Find where the given text appears and provide that cell's center as (x, y) coordinate. 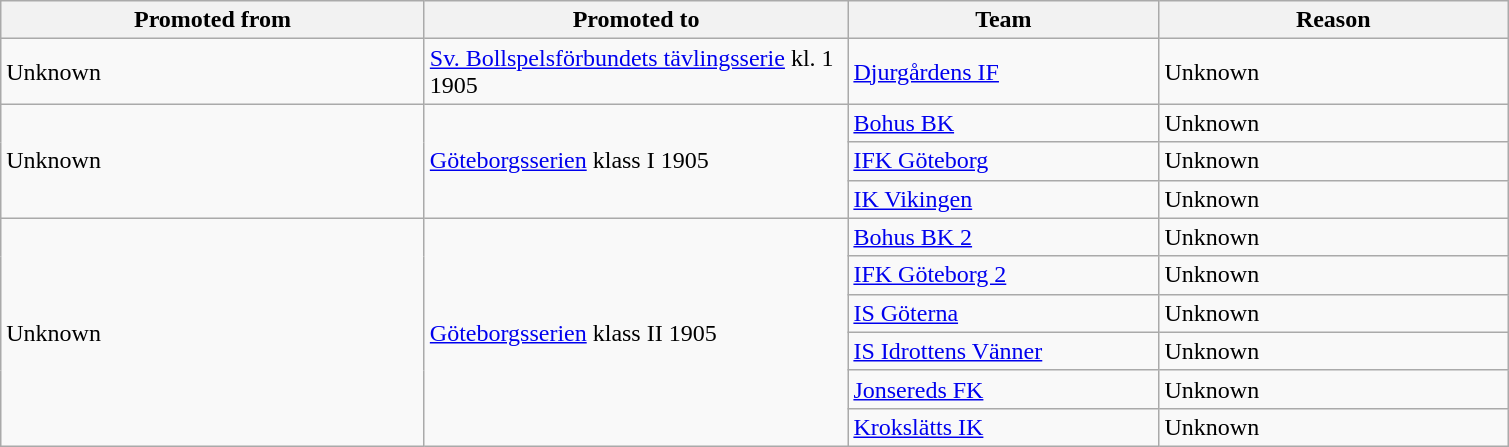
Bohus BK 2 (1004, 237)
Promoted from (213, 20)
Team (1004, 20)
Sv. Bollspelsförbundets tävlingsserie kl. 1 1905 (636, 72)
IFK Göteborg (1004, 161)
IS Idrottens Vänner (1004, 351)
Krokslätts IK (1004, 427)
Reason (1334, 20)
IFK Göteborg 2 (1004, 275)
Promoted to (636, 20)
Göteborgsserien klass II 1905 (636, 332)
IK Vikingen (1004, 199)
IS Göterna (1004, 313)
Djurgårdens IF (1004, 72)
Göteborgsserien klass I 1905 (636, 161)
Bohus BK (1004, 123)
Jonsereds FK (1004, 389)
